Find where the given text appears and provide that cell's center as (X, Y) coordinate. 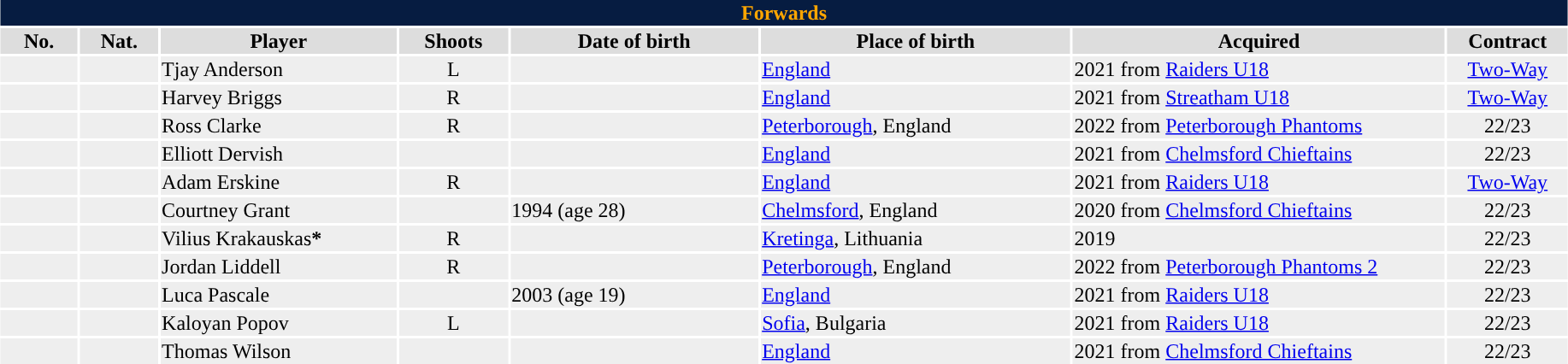
2019 (1259, 238)
2021 from Streatham U18 (1259, 97)
Place of birth (916, 41)
2003 (age 19) (634, 295)
Date of birth (634, 41)
Courtney Grant (279, 210)
Kaloyan Popov (279, 323)
Contract (1508, 41)
Luca Pascale (279, 295)
2022 from Peterborough Phantoms 2 (1259, 267)
Kretinga, Lithuania (916, 238)
1994 (age 28) (634, 210)
Harvey Briggs (279, 97)
Ross Clarke (279, 126)
2022 from Peterborough Phantoms (1259, 126)
2020 from Chelmsford Chieftains (1259, 210)
No. (39, 41)
Thomas Wilson (279, 351)
Chelmsford, England (916, 210)
Player (279, 41)
Tjay Anderson (279, 69)
Adam Erskine (279, 182)
Jordan Liddell (279, 267)
Vilius Krakauskas* (279, 238)
Elliott Dervish (279, 154)
Shoots (453, 41)
Acquired (1259, 41)
Nat. (120, 41)
Forwards (783, 13)
Sofia, Bulgaria (916, 323)
